For the text-containing cell, return its midpoint in [X, Y] coordinate format. 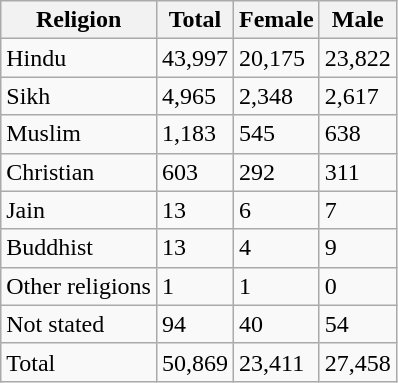
Muslim [79, 134]
292 [277, 172]
9 [358, 248]
0 [358, 286]
94 [194, 324]
Jain [79, 210]
43,997 [194, 58]
311 [358, 172]
Buddhist [79, 248]
Male [358, 20]
23,822 [358, 58]
638 [358, 134]
Sikh [79, 96]
1,183 [194, 134]
6 [277, 210]
27,458 [358, 362]
40 [277, 324]
Not stated [79, 324]
Hindu [79, 58]
Other religions [79, 286]
4 [277, 248]
7 [358, 210]
603 [194, 172]
50,869 [194, 362]
2,348 [277, 96]
20,175 [277, 58]
545 [277, 134]
4,965 [194, 96]
2,617 [358, 96]
Female [277, 20]
54 [358, 324]
Christian [79, 172]
Religion [79, 20]
23,411 [277, 362]
